Pinpoint the cell where the given text exists, returning its [x, y] midpoint coordinate. 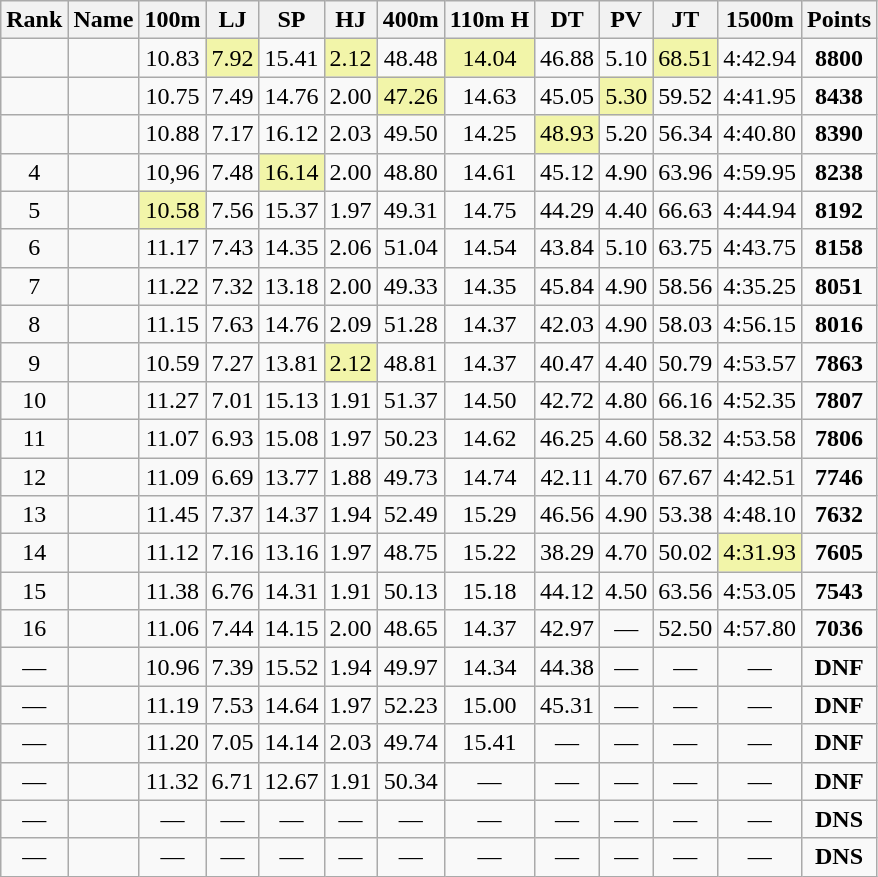
4:57.80 [760, 629]
16 [34, 629]
67.67 [686, 477]
44.38 [568, 667]
49.74 [410, 743]
4:53.58 [760, 438]
7.49 [232, 96]
4 [34, 172]
14.15 [292, 629]
10 [34, 400]
10.96 [172, 667]
14 [34, 553]
63.56 [686, 591]
50.13 [410, 591]
48.81 [410, 362]
44.29 [568, 210]
7605 [840, 553]
48.93 [568, 134]
7.32 [232, 286]
11.07 [172, 438]
7.17 [232, 134]
4:31.93 [760, 553]
51.04 [410, 248]
15.29 [489, 515]
42.11 [568, 477]
7.44 [232, 629]
10.58 [172, 210]
4:52.35 [760, 400]
16.14 [292, 172]
50.79 [686, 362]
52.50 [686, 629]
4.80 [626, 400]
52.23 [410, 705]
6 [34, 248]
6.93 [232, 438]
13.16 [292, 553]
42.03 [568, 324]
12.67 [292, 781]
4:35.25 [760, 286]
11.06 [172, 629]
14.61 [489, 172]
48.48 [410, 58]
40.47 [568, 362]
63.96 [686, 172]
45.84 [568, 286]
11.20 [172, 743]
7.16 [232, 553]
2.06 [350, 248]
11 [34, 438]
15.13 [292, 400]
7.56 [232, 210]
7632 [840, 515]
Points [840, 20]
7.27 [232, 362]
66.16 [686, 400]
49.73 [410, 477]
14.75 [489, 210]
Rank [34, 20]
13.77 [292, 477]
11.09 [172, 477]
48.65 [410, 629]
48.75 [410, 553]
5.30 [626, 96]
5.20 [626, 134]
11.12 [172, 553]
4:48.10 [760, 515]
10.88 [172, 134]
52.49 [410, 515]
8158 [840, 248]
11.45 [172, 515]
7807 [840, 400]
7.05 [232, 743]
7.63 [232, 324]
13.81 [292, 362]
47.26 [410, 96]
7863 [840, 362]
50.23 [410, 438]
63.75 [686, 248]
14.62 [489, 438]
11.17 [172, 248]
JT [686, 20]
4:41.95 [760, 96]
PV [626, 20]
46.25 [568, 438]
8238 [840, 172]
2.09 [350, 324]
4:42.94 [760, 58]
45.12 [568, 172]
13 [34, 515]
14.04 [489, 58]
LJ [232, 20]
15.08 [292, 438]
14.74 [489, 477]
66.63 [686, 210]
10.75 [172, 96]
58.32 [686, 438]
11.38 [172, 591]
4:43.75 [760, 248]
4:56.15 [760, 324]
46.88 [568, 58]
7.48 [232, 172]
4:53.57 [760, 362]
6.76 [232, 591]
11.19 [172, 705]
4:59.95 [760, 172]
4.60 [626, 438]
10.83 [172, 58]
8192 [840, 210]
100m [172, 20]
1500m [760, 20]
49.97 [410, 667]
10.59 [172, 362]
110m H [489, 20]
10,96 [172, 172]
8438 [840, 96]
14.25 [489, 134]
59.52 [686, 96]
7.01 [232, 400]
SP [292, 20]
7036 [840, 629]
4:53.05 [760, 591]
11.22 [172, 286]
13.18 [292, 286]
14.34 [489, 667]
11.27 [172, 400]
9 [34, 362]
14.50 [489, 400]
4:40.80 [760, 134]
4.50 [626, 591]
4:42.51 [760, 477]
58.56 [686, 286]
7.39 [232, 667]
51.28 [410, 324]
42.72 [568, 400]
11.15 [172, 324]
49.33 [410, 286]
15 [34, 591]
7.53 [232, 705]
14.63 [489, 96]
48.80 [410, 172]
1.88 [350, 477]
7543 [840, 591]
12 [34, 477]
7806 [840, 438]
15.22 [489, 553]
11.32 [172, 781]
44.12 [568, 591]
14.14 [292, 743]
7 [34, 286]
51.37 [410, 400]
45.05 [568, 96]
45.31 [568, 705]
HJ [350, 20]
8051 [840, 286]
43.84 [568, 248]
5 [34, 210]
8390 [840, 134]
15.52 [292, 667]
14.64 [292, 705]
14.54 [489, 248]
7.92 [232, 58]
14.31 [292, 591]
15.18 [489, 591]
7746 [840, 477]
8016 [840, 324]
50.02 [686, 553]
58.03 [686, 324]
53.38 [686, 515]
49.31 [410, 210]
8 [34, 324]
42.97 [568, 629]
46.56 [568, 515]
56.34 [686, 134]
6.71 [232, 781]
4:44.94 [760, 210]
DT [568, 20]
7.43 [232, 248]
68.51 [686, 58]
6.69 [232, 477]
Name [104, 20]
7.37 [232, 515]
49.50 [410, 134]
8800 [840, 58]
15.37 [292, 210]
400m [410, 20]
15.00 [489, 705]
50.34 [410, 781]
38.29 [568, 553]
16.12 [292, 134]
